Find where the given text appears and provide that cell's center as [X, Y] coordinate. 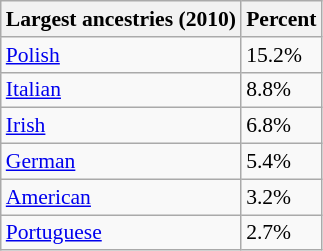
Percent [281, 19]
American [121, 197]
15.2% [281, 55]
5.4% [281, 162]
Irish [121, 126]
3.2% [281, 197]
Portuguese [121, 233]
2.7% [281, 233]
German [121, 162]
Italian [121, 90]
Polish [121, 55]
6.8% [281, 126]
8.8% [281, 90]
Largest ancestries (2010) [121, 19]
